Capture the cell that displays the provided text and extract its (X, Y) central coordinate. 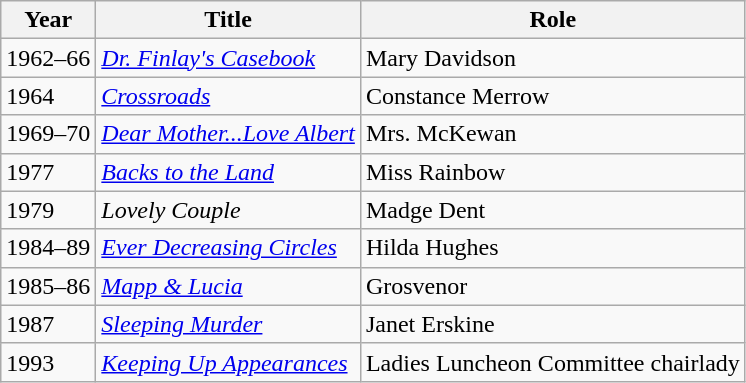
Grosvenor (552, 286)
1984–89 (48, 248)
Janet Erskine (552, 324)
Title (228, 20)
Sleeping Murder (228, 324)
Miss Rainbow (552, 172)
1964 (48, 96)
Year (48, 20)
Dear Mother...Love Albert (228, 134)
Ladies Luncheon Committee chairlady (552, 362)
Lovely Couple (228, 210)
1985–86 (48, 286)
Role (552, 20)
Mapp & Lucia (228, 286)
1977 (48, 172)
1993 (48, 362)
Madge Dent (552, 210)
1979 (48, 210)
Constance Merrow (552, 96)
Ever Decreasing Circles (228, 248)
Crossroads (228, 96)
Hilda Hughes (552, 248)
Mrs. McKewan (552, 134)
Mary Davidson (552, 58)
Backs to the Land (228, 172)
Dr. Finlay's Casebook (228, 58)
1987 (48, 324)
1969–70 (48, 134)
Keeping Up Appearances (228, 362)
1962–66 (48, 58)
